Capture the cell that displays the provided text and extract its (x, y) central coordinate. 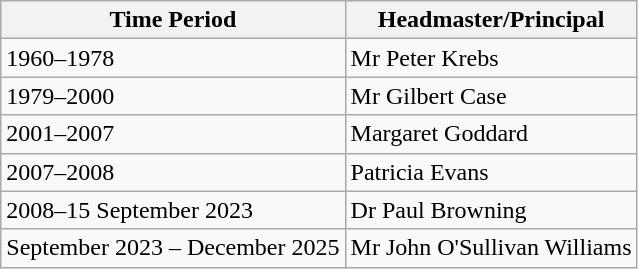
2001–2007 (173, 134)
2008–15 September 2023 (173, 210)
Headmaster/Principal (491, 20)
1979–2000 (173, 96)
1960–1978 (173, 58)
Mr Peter Krebs (491, 58)
September 2023 – December 2025 (173, 248)
Time Period (173, 20)
Margaret Goddard (491, 134)
Mr Gilbert Case (491, 96)
Dr Paul Browning (491, 210)
2007–2008 (173, 172)
Mr John O'Sullivan Williams (491, 248)
Patricia Evans (491, 172)
